Find where the given text appears and provide that cell's center as (x, y) coordinate. 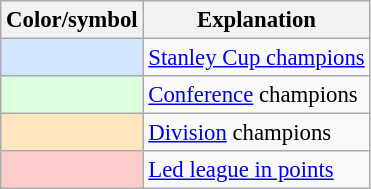
Led league in points (256, 170)
Stanley Cup champions (256, 58)
Conference champions (256, 95)
Division champions (256, 133)
Explanation (256, 20)
Color/symbol (72, 20)
